Determine the [x, y] coordinate at the center of the cell enclosing the given text.  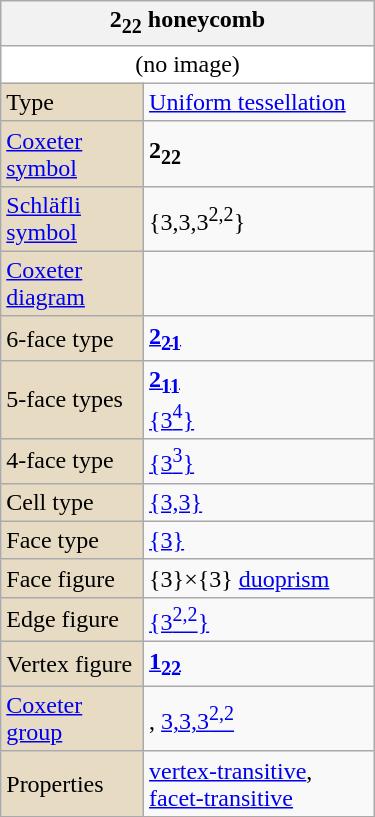
{3}×{3} duoprism [260, 578]
(no image) [188, 64]
Properties [72, 784]
Face type [72, 540]
6-face type [72, 338]
5-face types [72, 400]
Uniform tessellation [260, 102]
122 [260, 664]
Type [72, 102]
Edge figure [72, 620]
Face figure [72, 578]
222 [260, 154]
Schläfli symbol [72, 218]
Coxeter diagram [72, 284]
{3} [260, 540]
Coxeter group [72, 718]
4-face type [72, 462]
vertex-transitive, facet-transitive [260, 784]
Coxeter symbol [72, 154]
{3,3,32,2} [260, 218]
{32,2} [260, 620]
211{34} [260, 400]
Cell type [72, 502]
Vertex figure [72, 664]
222 honeycomb [188, 23]
{3,3} [260, 502]
{33} [260, 462]
, 3,3,32,2 [260, 718]
221 [260, 338]
